Capture the cell that displays the provided text and extract its (X, Y) central coordinate. 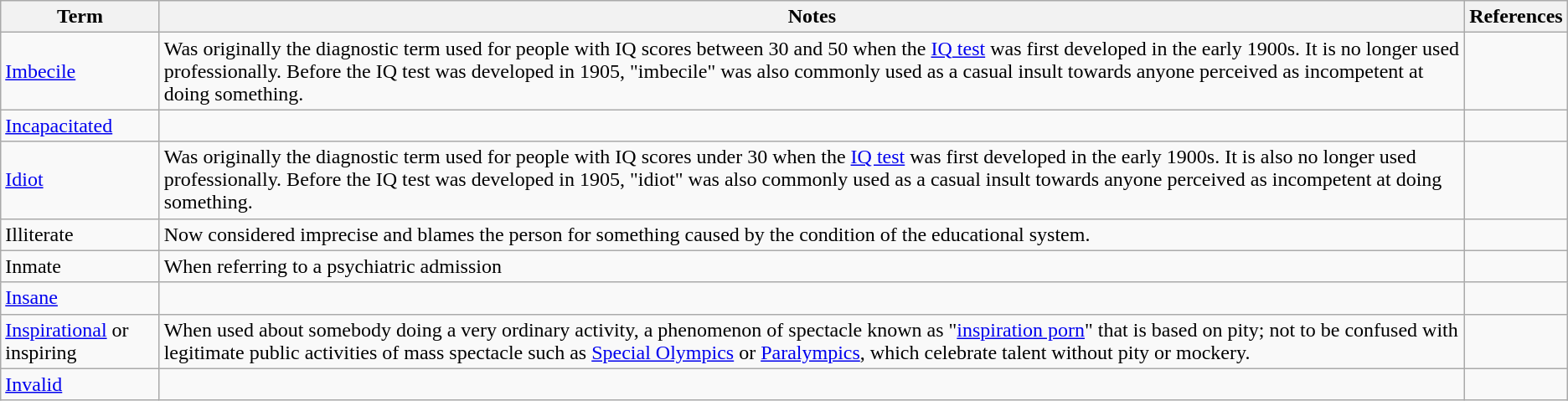
Notes (812, 17)
Insane (80, 298)
Imbecile (80, 71)
Term (80, 17)
When referring to a psychiatric admission (812, 266)
Inmate (80, 266)
Now considered imprecise and blames the person for something caused by the condition of the educational system. (812, 234)
Idiot (80, 180)
Invalid (80, 384)
Incapacitated (80, 126)
Illiterate (80, 234)
References (1516, 17)
Inspirational or inspiring (80, 342)
